Return the [X, Y] coordinate for the center point of the cell that contains the specified text.  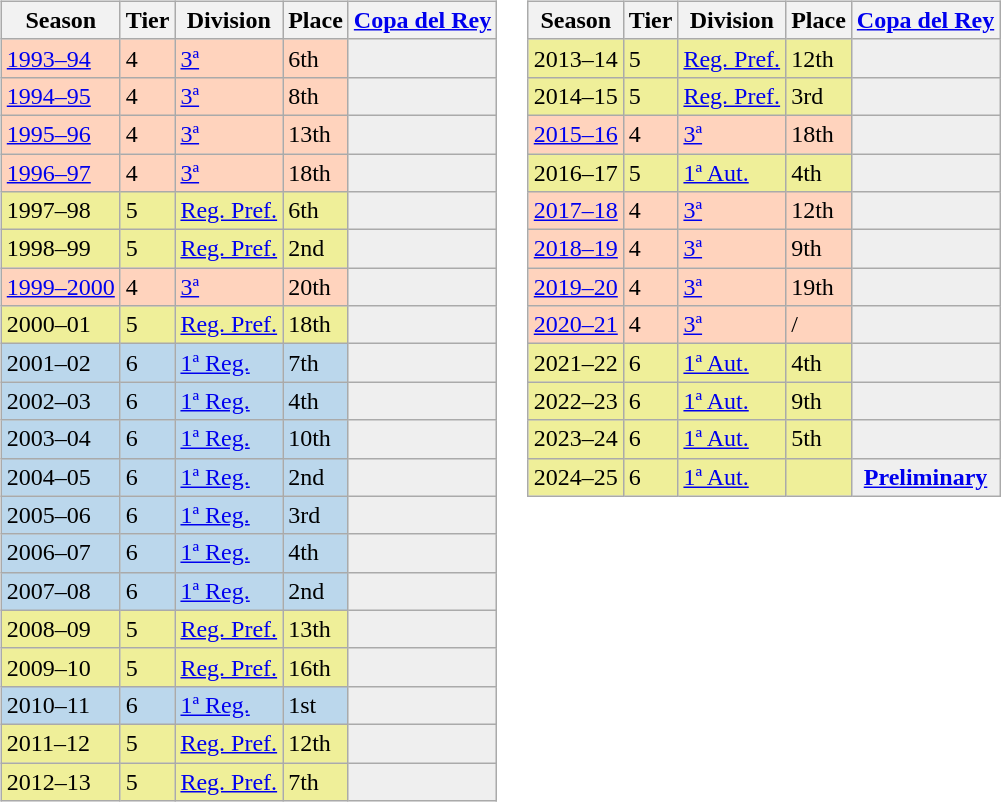
10th [316, 439]
/ [819, 325]
2010–11 [60, 705]
19th [819, 287]
2017–18 [576, 211]
2016–17 [576, 173]
2021–22 [576, 363]
20th [316, 287]
Preliminary [925, 477]
2012–13 [60, 781]
2013–14 [576, 58]
2005–06 [60, 515]
2008–09 [60, 629]
2024–25 [576, 477]
2006–07 [60, 553]
2014–15 [576, 96]
1995–96 [60, 134]
1999–2000 [60, 287]
2023–24 [576, 439]
2015–16 [576, 134]
2020–21 [576, 325]
2002–03 [60, 401]
2009–10 [60, 667]
2022–23 [576, 401]
2003–04 [60, 439]
2001–02 [60, 363]
1997–98 [60, 211]
16th [316, 667]
1996–97 [60, 173]
1994–95 [60, 96]
5th [819, 439]
2018–19 [576, 249]
2004–05 [60, 477]
1st [316, 705]
1998–99 [60, 249]
2011–12 [60, 743]
2000–01 [60, 325]
8th [316, 96]
2019–20 [576, 287]
1993–94 [60, 58]
2007–08 [60, 591]
